Find where the given text appears and provide that cell's center as (X, Y) coordinate. 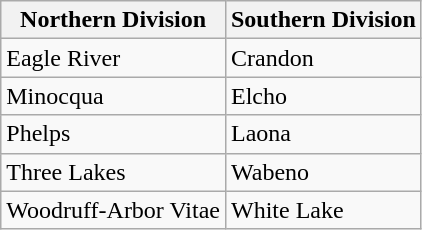
Minocqua (114, 96)
Crandon (323, 58)
Laona (323, 134)
Woodruff-Arbor Vitae (114, 210)
Phelps (114, 134)
Wabeno (323, 172)
Elcho (323, 96)
Northern Division (114, 20)
White Lake (323, 210)
Eagle River (114, 58)
Southern Division (323, 20)
Three Lakes (114, 172)
